Return the (x, y) coordinate for the center point of the cell that contains the specified text.  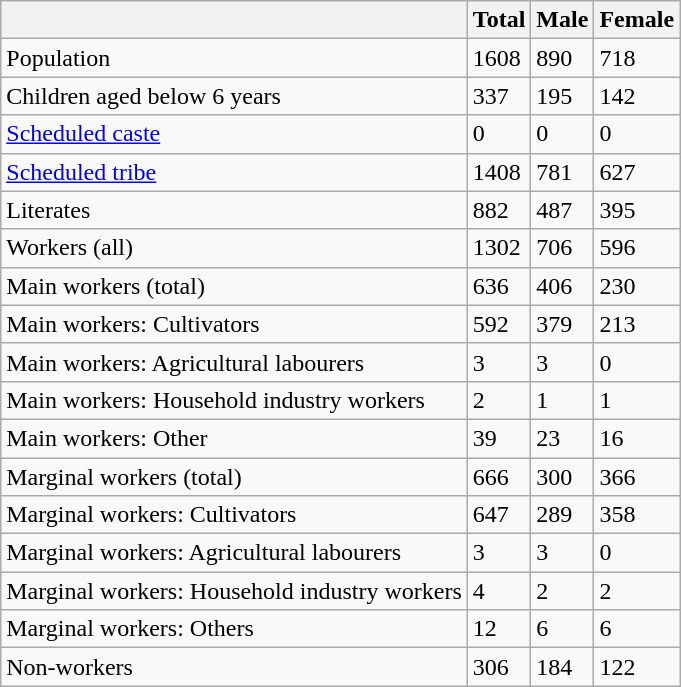
289 (562, 515)
Male (562, 20)
122 (637, 667)
882 (499, 210)
1408 (499, 172)
Marginal workers: Agricultural labourers (234, 553)
Marginal workers: Household industry workers (234, 591)
487 (562, 210)
Main workers: Household industry workers (234, 400)
142 (637, 96)
306 (499, 667)
636 (499, 286)
379 (562, 324)
1608 (499, 58)
12 (499, 629)
Main workers (total) (234, 286)
890 (562, 58)
Marginal workers (total) (234, 477)
1302 (499, 248)
666 (499, 477)
781 (562, 172)
Marginal workers: Others (234, 629)
Non-workers (234, 667)
Main workers: Agricultural labourers (234, 362)
Main workers: Other (234, 438)
Scheduled tribe (234, 172)
195 (562, 96)
406 (562, 286)
337 (499, 96)
Population (234, 58)
230 (637, 286)
Scheduled caste (234, 134)
Main workers: Cultivators (234, 324)
213 (637, 324)
627 (637, 172)
592 (499, 324)
39 (499, 438)
358 (637, 515)
366 (637, 477)
596 (637, 248)
184 (562, 667)
16 (637, 438)
Female (637, 20)
23 (562, 438)
718 (637, 58)
300 (562, 477)
Total (499, 20)
Literates (234, 210)
706 (562, 248)
Marginal workers: Cultivators (234, 515)
647 (499, 515)
Children aged below 6 years (234, 96)
4 (499, 591)
395 (637, 210)
Workers (all) (234, 248)
